Return (X, Y) of the center of cell containing provided text 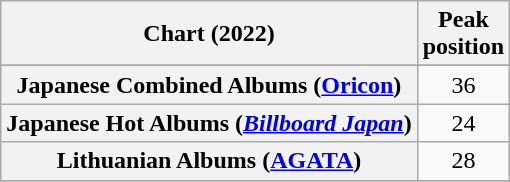
28 (463, 161)
36 (463, 85)
Japanese Hot Albums (Billboard Japan) (209, 123)
Chart (2022) (209, 34)
Peakposition (463, 34)
24 (463, 123)
Lithuanian Albums (AGATA) (209, 161)
Japanese Combined Albums (Oricon) (209, 85)
